Provide the (x, y) coordinate of the cell's center where the given text is located.  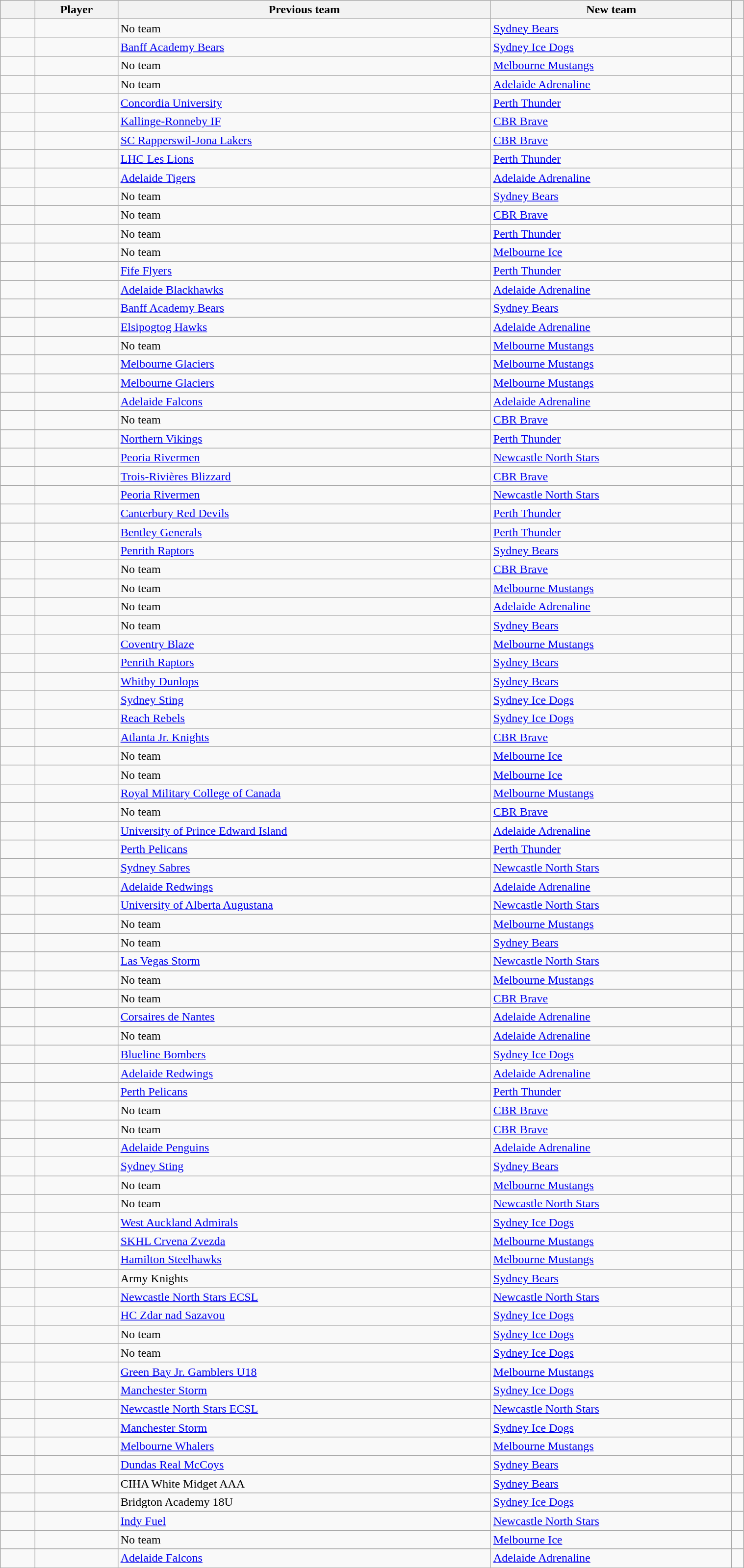
Sydney Sabres (304, 868)
Royal Military College of Canada (304, 793)
Fife Flyers (304, 271)
Green Bay Jr. Gamblers U18 (304, 1371)
Reach Rebels (304, 719)
West Auckland Admirals (304, 1222)
Hamilton Steelhawks (304, 1260)
Previous team (304, 10)
University of Prince Edward Island (304, 831)
Dundas Real McCoys (304, 1465)
Canterbury Red Devils (304, 513)
Corsaires de Nantes (304, 1017)
Coventry Blaze (304, 644)
Indy Fuel (304, 1521)
Melbourne Whalers (304, 1446)
Northern Vikings (304, 439)
Adelaide Tigers (304, 177)
Atlanta Jr. Knights (304, 737)
Whitby Dunlops (304, 681)
CIHA White Midget AAA (304, 1484)
Las Vegas Storm (304, 961)
University of Alberta Augustana (304, 905)
Army Knights (304, 1278)
Trois-Rivières Blizzard (304, 476)
Adelaide Penguins (304, 1148)
SC Rapperswil-Jona Lakers (304, 140)
Blueline Bombers (304, 1054)
Bentley Generals (304, 532)
Bridgton Academy 18U (304, 1502)
LHC Les Lions (304, 159)
HC Zdar nad Sazavou (304, 1316)
Elsipogtog Hawks (304, 327)
SKHL Crvena Zvezda (304, 1241)
New team (611, 10)
Player (77, 10)
Adelaide Blackhawks (304, 290)
Kallinge-Ronneby IF (304, 122)
Concordia University (304, 103)
